Locate the cell with the specified text and output its [x, y] center coordinate. 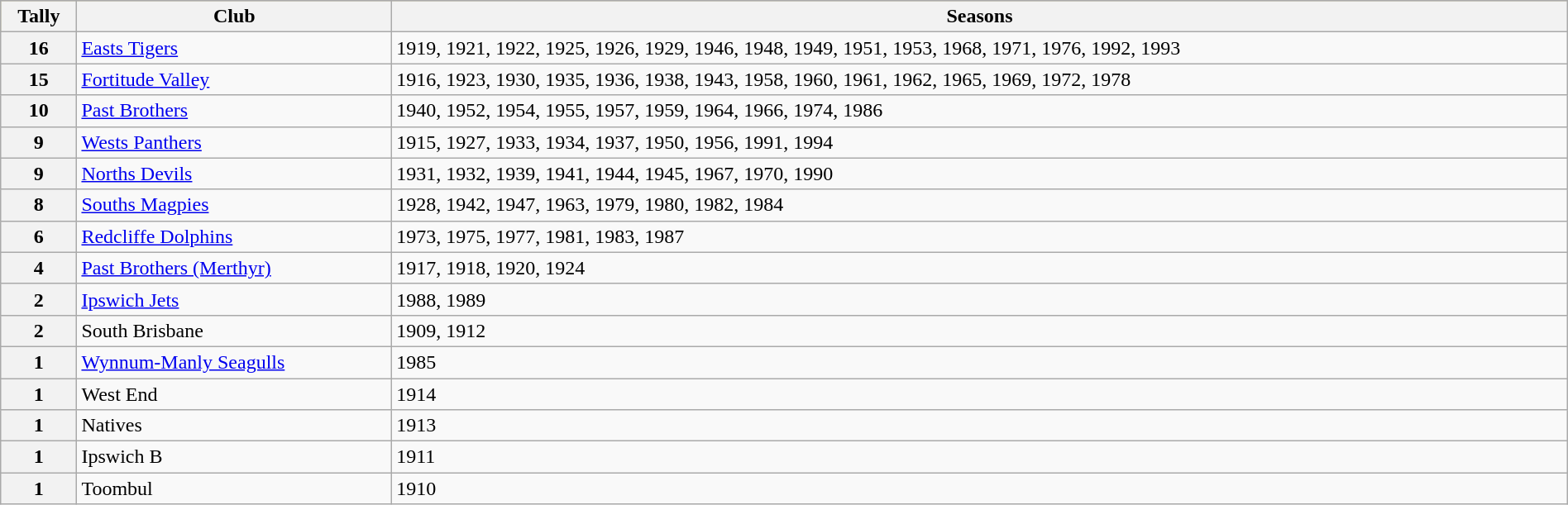
Seasons [980, 17]
8 [39, 205]
Easts Tigers [235, 48]
Souths Magpies [235, 205]
1919, 1921, 1922, 1925, 1926, 1929, 1946, 1948, 1949, 1951, 1953, 1968, 1971, 1976, 1992, 1993 [980, 48]
Norths Devils [235, 174]
15 [39, 79]
Ipswich B [235, 457]
Fortitude Valley [235, 79]
1931, 1932, 1939, 1941, 1944, 1945, 1967, 1970, 1990 [980, 174]
Past Brothers [235, 111]
Wynnum-Manly Seagulls [235, 362]
1973, 1975, 1977, 1981, 1983, 1987 [980, 236]
1910 [980, 488]
1988, 1989 [980, 299]
South Brisbane [235, 331]
1985 [980, 362]
10 [39, 111]
1913 [980, 426]
Ipswich Jets [235, 299]
4 [39, 268]
1916, 1923, 1930, 1935, 1936, 1938, 1943, 1958, 1960, 1961, 1962, 1965, 1969, 1972, 1978 [980, 79]
Natives [235, 426]
1917, 1918, 1920, 1924 [980, 268]
1914 [980, 394]
Toombul [235, 488]
Tally [39, 17]
Past Brothers (Merthyr) [235, 268]
Wests Panthers [235, 142]
Club [235, 17]
1915, 1927, 1933, 1934, 1937, 1950, 1956, 1991, 1994 [980, 142]
1940, 1952, 1954, 1955, 1957, 1959, 1964, 1966, 1974, 1986 [980, 111]
6 [39, 236]
1911 [980, 457]
1909, 1912 [980, 331]
1928, 1942, 1947, 1963, 1979, 1980, 1982, 1984 [980, 205]
16 [39, 48]
Redcliffe Dolphins [235, 236]
West End [235, 394]
